Return (X, Y) of the center of cell containing provided text 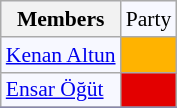
Kenan Altun (61, 55)
Members (61, 19)
Party (149, 19)
Ensar Öğüt (61, 90)
